Detect which cell encompasses the target text, then output its (X, Y) center coordinate. 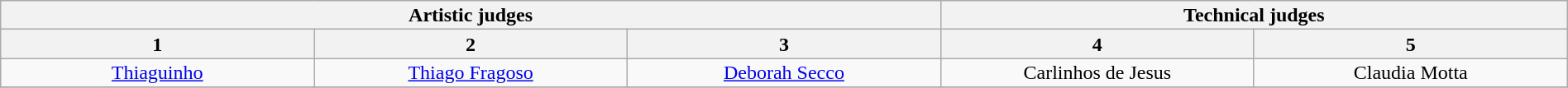
Carlinhos de Jesus (1097, 72)
2 (471, 44)
5 (1411, 44)
Thiaguinho (157, 72)
Technical judges (1254, 15)
Claudia Motta (1411, 72)
Thiago Fragoso (471, 72)
Artistic judges (471, 15)
1 (157, 44)
3 (784, 44)
4 (1097, 44)
Deborah Secco (784, 72)
